Return the (X, Y) coordinate for the center point of the cell that contains the specified text.  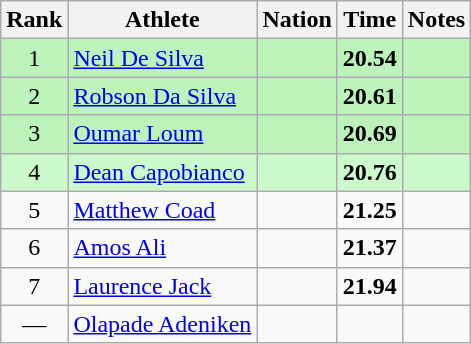
3 (34, 134)
Oumar Loum (162, 134)
Matthew Coad (162, 210)
Amos Ali (162, 248)
Olapade Adeniken (162, 324)
Robson Da Silva (162, 96)
20.69 (370, 134)
21.94 (370, 286)
1 (34, 58)
Nation (297, 20)
— (34, 324)
Athlete (162, 20)
Neil De Silva (162, 58)
20.61 (370, 96)
21.25 (370, 210)
4 (34, 172)
21.37 (370, 248)
2 (34, 96)
Laurence Jack (162, 286)
Dean Capobianco (162, 172)
20.54 (370, 58)
20.76 (370, 172)
7 (34, 286)
Notes (436, 20)
Rank (34, 20)
Time (370, 20)
6 (34, 248)
5 (34, 210)
